Return [X, Y] of the center of cell containing provided text 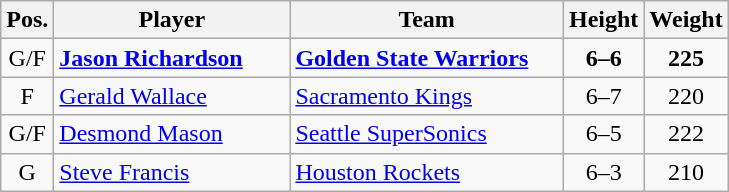
Weight [686, 20]
Golden State Warriors [427, 58]
222 [686, 134]
Desmond Mason [172, 134]
Player [172, 20]
F [28, 96]
Height [603, 20]
6–6 [603, 58]
6–5 [603, 134]
Seattle SuperSonics [427, 134]
Steve Francis [172, 172]
Team [427, 20]
Sacramento Kings [427, 96]
Pos. [28, 20]
220 [686, 96]
225 [686, 58]
Jason Richardson [172, 58]
210 [686, 172]
6–3 [603, 172]
Houston Rockets [427, 172]
6–7 [603, 96]
Gerald Wallace [172, 96]
G [28, 172]
